Identify which cell holds the provided text, then report its (X, Y) central coordinate. 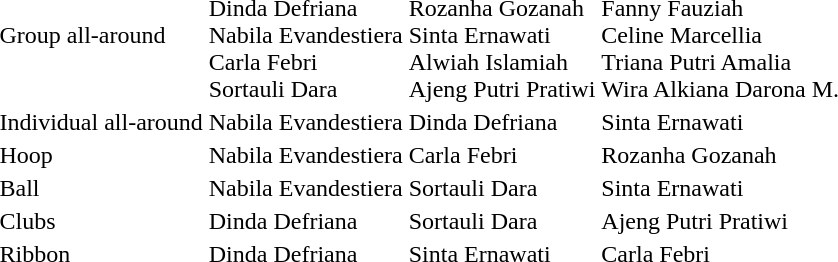
Carla Febri (502, 155)
